Locate the cell with the specified text and output its [X, Y] center coordinate. 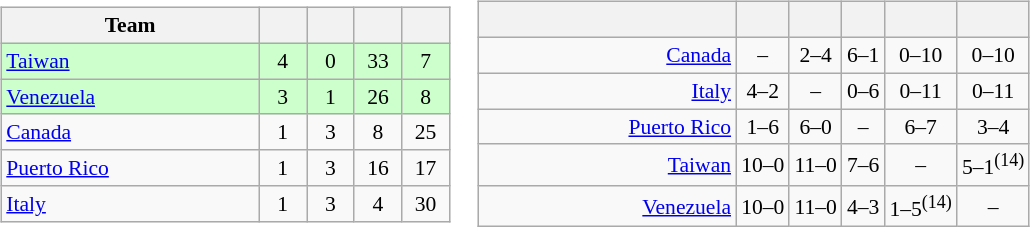
3–4 [994, 127]
6–7 [920, 127]
6–0 [815, 127]
33 [378, 61]
25 [426, 132]
0 [330, 61]
26 [378, 97]
Team [130, 26]
7–6 [864, 164]
5–1(14) [994, 164]
17 [426, 168]
4–2 [762, 91]
30 [426, 204]
0–6 [864, 91]
1–6 [762, 127]
1–5(14) [920, 206]
16 [378, 168]
7 [426, 61]
4–3 [864, 206]
6–1 [864, 55]
2–4 [815, 55]
